Capture the cell that displays the provided text and extract its (x, y) central coordinate. 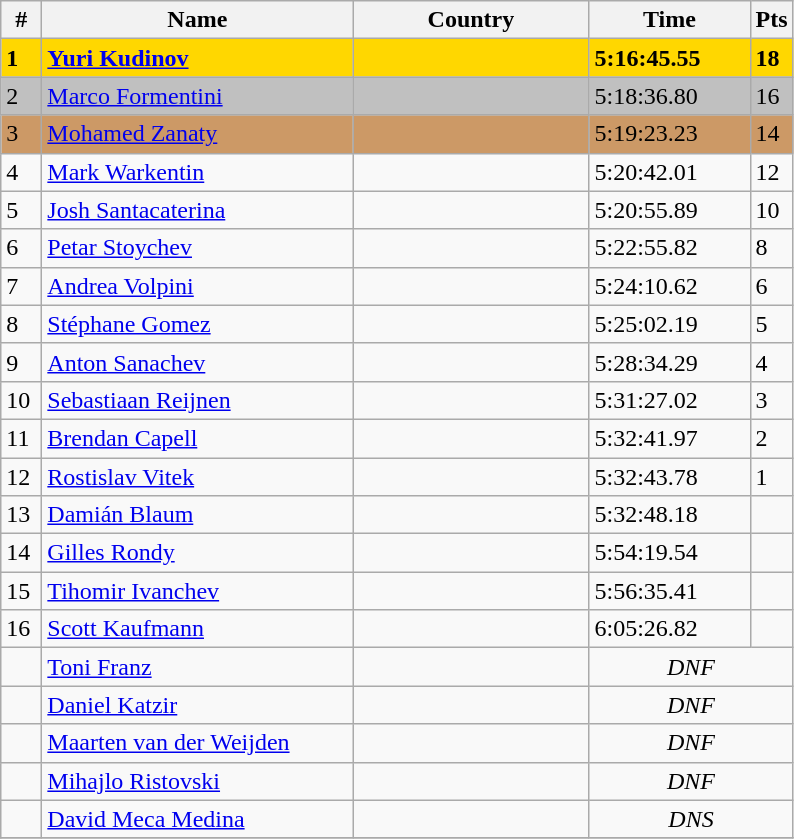
Name (198, 20)
7 (22, 286)
DNS (691, 819)
Mark Warkentin (198, 172)
Yuri Kudinov (198, 58)
Country (471, 20)
Pts (772, 20)
6:05:26.82 (670, 629)
Gilles Rondy (198, 553)
5:31:27.02 (670, 400)
5:32:48.18 (670, 515)
Petar Stoychev (198, 248)
5:28:34.29 (670, 362)
Brendan Capell (198, 438)
5:56:35.41 (670, 591)
Time (670, 20)
Sebastiaan Reijnen (198, 400)
5:32:43.78 (670, 477)
Rostislav Vitek (198, 477)
5:25:02.19 (670, 324)
Mohamed Zanaty (198, 134)
11 (22, 438)
Toni Franz (198, 667)
5:20:42.01 (670, 172)
Maarten van der Weijden (198, 743)
9 (22, 362)
5:19:23.23 (670, 134)
Marco Formentini (198, 96)
18 (772, 58)
David Meca Medina (198, 819)
Daniel Katzir (198, 705)
5:22:55.82 (670, 248)
Tihomir Ivanchev (198, 591)
5:20:55.89 (670, 210)
Damián Blaum (198, 515)
Andrea Volpini (198, 286)
13 (22, 515)
5:16:45.55 (670, 58)
5:32:41.97 (670, 438)
Scott Kaufmann (198, 629)
# (22, 20)
Josh Santacaterina (198, 210)
Stéphane Gomez (198, 324)
Anton Sanachev (198, 362)
5:54:19.54 (670, 553)
15 (22, 591)
Mihajlo Ristovski (198, 781)
5:18:36.80 (670, 96)
5:24:10.62 (670, 286)
